Output the (X, Y) coordinate of the center of the cell containing the given text.  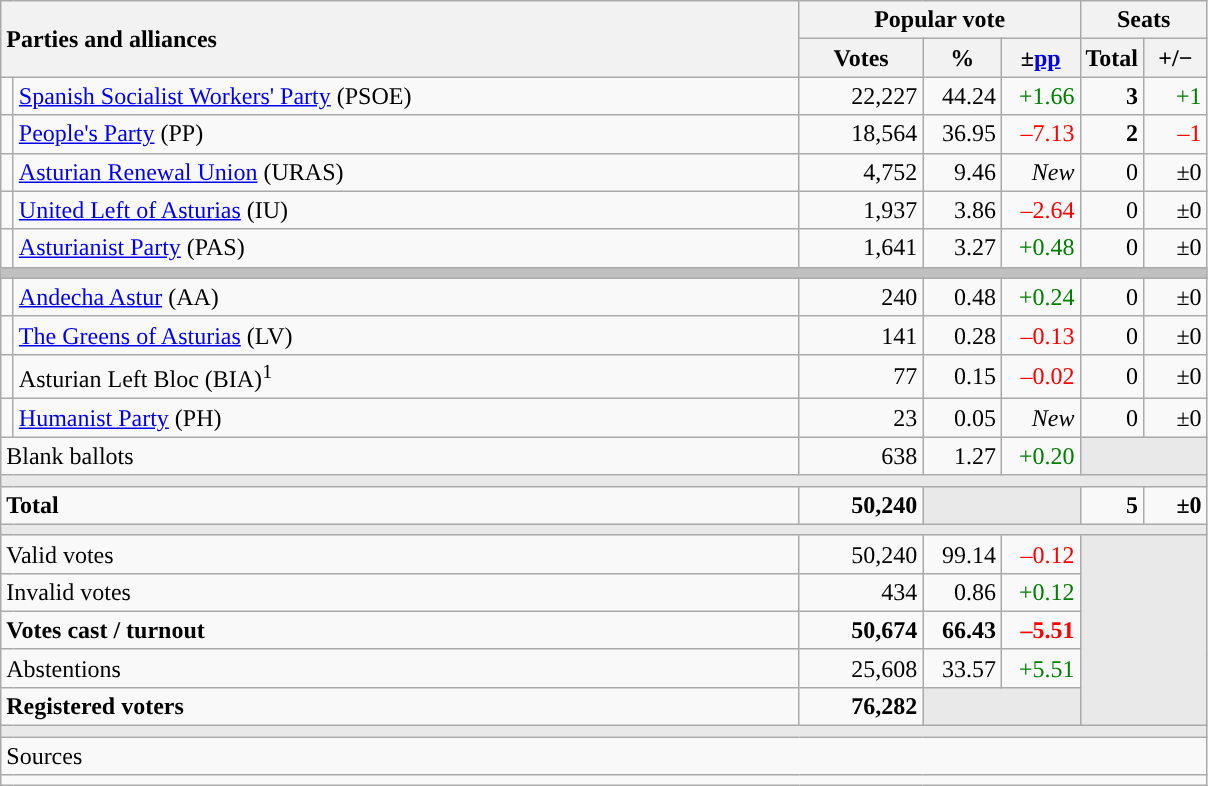
Abstentions (400, 668)
–0.12 (1040, 554)
–1 (1176, 134)
–2.64 (1040, 210)
United Left of Asturias (IU) (406, 210)
Humanist Party (PH) (406, 418)
36.95 (962, 134)
The Greens of Asturias (LV) (406, 335)
+0.20 (1040, 456)
18,564 (861, 134)
Sources (604, 756)
0.15 (962, 376)
23 (861, 418)
434 (861, 592)
0.86 (962, 592)
+/− (1176, 58)
Valid votes (400, 554)
3 (1112, 96)
44.24 (962, 96)
Votes (861, 58)
3.27 (962, 248)
–0.02 (1040, 376)
Votes cast / turnout (400, 630)
9.46 (962, 172)
22,227 (861, 96)
4,752 (861, 172)
+0.12 (1040, 592)
+1.66 (1040, 96)
0.05 (962, 418)
–5.51 (1040, 630)
5 (1112, 505)
25,608 (861, 668)
±pp (1040, 58)
638 (861, 456)
Invalid votes (400, 592)
Andecha Astur (AA) (406, 297)
99.14 (962, 554)
+5.51 (1040, 668)
1,937 (861, 210)
+0.24 (1040, 297)
Registered voters (400, 706)
Parties and alliances (400, 39)
People's Party (PP) (406, 134)
2 (1112, 134)
Popular vote (940, 20)
1,641 (861, 248)
66.43 (962, 630)
141 (861, 335)
240 (861, 297)
–0.13 (1040, 335)
+1 (1176, 96)
Seats (1144, 20)
% (962, 58)
0.28 (962, 335)
+0.48 (1040, 248)
33.57 (962, 668)
77 (861, 376)
3.86 (962, 210)
76,282 (861, 706)
0.48 (962, 297)
1.27 (962, 456)
Asturian Renewal Union (URAS) (406, 172)
50,674 (861, 630)
Blank ballots (400, 456)
Spanish Socialist Workers' Party (PSOE) (406, 96)
–7.13 (1040, 134)
Asturian Left Bloc (BIA)1 (406, 376)
Asturianist Party (PAS) (406, 248)
